Extract the [X, Y] coordinate from the center of the cell holding the provided text.  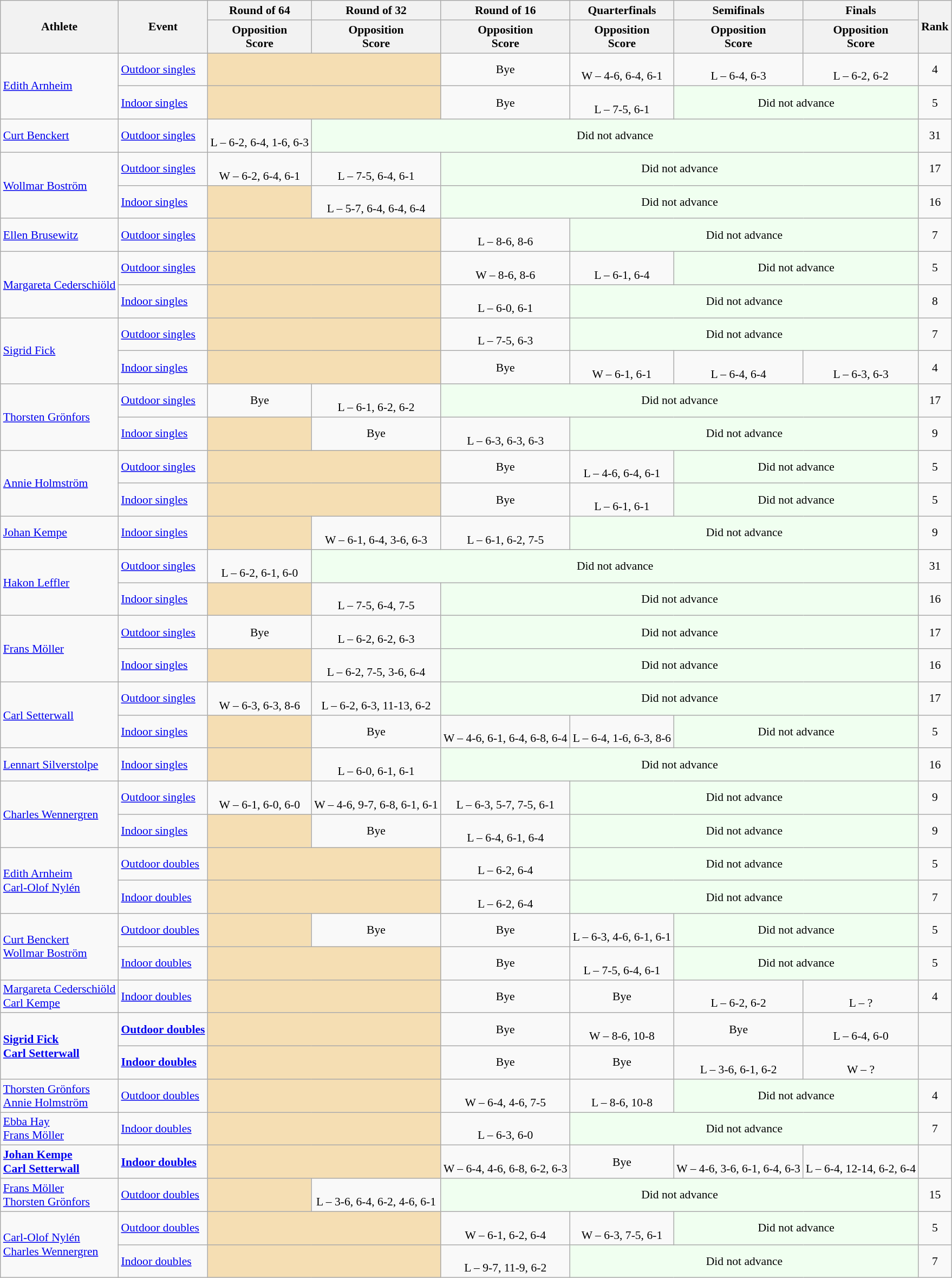
Round of 32 [376, 10]
Johan Kempe [60, 533]
Thorsten Grönfors [60, 417]
W – 6-1, 6-1 [622, 367]
W – 4-6, 9-7, 6-8, 6-1, 6-1 [376, 798]
L – 6-4, 1-6, 6-3, 8-6 [622, 731]
Thorsten GrönforsAnnie Holmström [60, 1096]
Hakon Leffler [60, 583]
L – 6-2, 6-2, 6-3 [376, 633]
L – 3-6, 6-4, 6-2, 4-6, 6-1 [376, 1195]
8 [935, 301]
W – 6-4, 4-6, 6-8, 6-2, 6-3 [506, 1162]
L – 6-2, 7-5, 3-6, 6-4 [376, 665]
L – 6-3, 6-3, 6-3 [506, 433]
L – 4-6, 6-4, 6-1 [622, 467]
Athlete [60, 27]
L – 6-4, 6-4 [739, 367]
L – 6-3, 4-6, 6-1, 6-1 [622, 930]
L – 6-1, 6-1 [622, 500]
Carl-Olof NylénCharles Wennergren [60, 1244]
Round of 16 [506, 10]
W – 6-1, 6-2, 6-4 [506, 1228]
Margareta CederschiöldCarl Kempe [60, 996]
L – 6-4, 12-14, 6-2, 6-4 [861, 1162]
Frans MöllerThorsten Grönfors [60, 1195]
L – 3-6, 6-1, 6-2 [739, 1062]
L – 6-1, 6-2, 7-5 [506, 533]
L – 7-5, 6-4, 7-5 [376, 599]
W – 4-6, 6-1, 6-4, 6-8, 6-4 [506, 731]
L – 6-2, 6-3, 11-13, 6-2 [376, 699]
L – 6-0, 6-1 [506, 301]
L – 6-2, 6-4, 1-6, 6-3 [260, 135]
Sigrid Fick [60, 351]
W – 6-1, 6-4, 3-6, 6-3 [376, 533]
Annie Holmström [60, 483]
L – 6-4, 6-3 [739, 69]
Charles Wennergren [60, 814]
W – 4-6, 3-6, 6-1, 6-4, 6-3 [739, 1162]
L – 6-0, 6-1, 6-1 [376, 765]
Wollmar Boström [60, 185]
L – 8-6, 8-6 [506, 235]
W – 6-3, 7-5, 6-1 [622, 1228]
L – 6-3, 6-3 [861, 367]
L – 6-4, 6-1, 6-4 [506, 831]
Finals [861, 10]
15 [935, 1195]
Frans Möller [60, 649]
Ellen Brusewitz [60, 235]
W – 8-6, 10-8 [622, 1030]
Edith ArnheimCarl-Olof Nylén [60, 881]
Sigrid FickCarl Setterwall [60, 1046]
W – 4-6, 6-4, 6-1 [622, 69]
L – ? [861, 996]
W – 6-3, 6-3, 8-6 [260, 699]
W – 8-6, 8-6 [506, 269]
Curt BenckertWollmar Boström [60, 947]
W – ? [861, 1062]
Lennart Silverstolpe [60, 765]
L – 7-5, 6-1 [622, 103]
Ebba HayFrans Möller [60, 1129]
L – 6-3, 5-7, 7-5, 6-1 [506, 798]
Event [162, 27]
Semifinals [739, 10]
L – 7-5, 6-3 [506, 335]
L – 5-7, 6-4, 6-4, 6-4 [376, 201]
Carl Setterwall [60, 715]
Rank [935, 27]
Johan KempeCarl Setterwall [60, 1162]
Round of 64 [260, 10]
L – 6-2, 6-1, 6-0 [260, 566]
L – 8-6, 10-8 [622, 1096]
Margareta Cederschiöld [60, 285]
L – 9-7, 11-9, 6-2 [506, 1261]
L – 6-1, 6-2, 6-2 [376, 401]
L – 6-3, 6-0 [506, 1129]
Curt Benckert [60, 135]
W – 6-2, 6-4, 6-1 [260, 169]
Edith Arnheim [60, 86]
Quarterfinals [622, 10]
L – 6-1, 6-4 [622, 269]
L – 6-4, 6-0 [861, 1030]
W – 6-4, 4-6, 7-5 [506, 1096]
W – 6-1, 6-0, 6-0 [260, 798]
